Output the [X, Y] coordinate of the center of the cell containing the given text.  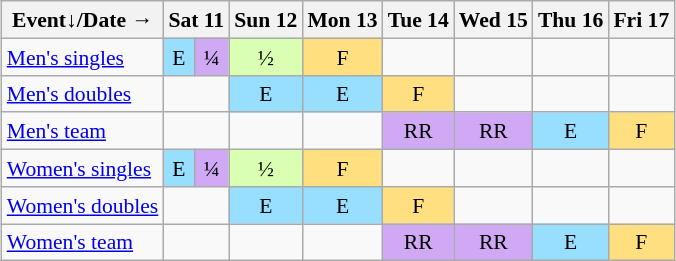
Men's team [83, 130]
Sat 11 [196, 20]
Women's singles [83, 168]
Wed 15 [494, 20]
Mon 13 [342, 20]
Fri 17 [641, 20]
Tue 14 [418, 20]
Women's doubles [83, 204]
Men's doubles [83, 94]
Event↓/Date → [83, 20]
Women's team [83, 242]
Sun 12 [266, 20]
Thu 16 [571, 20]
Men's singles [83, 56]
